Detect which cell encompasses the target text, then output its (x, y) center coordinate. 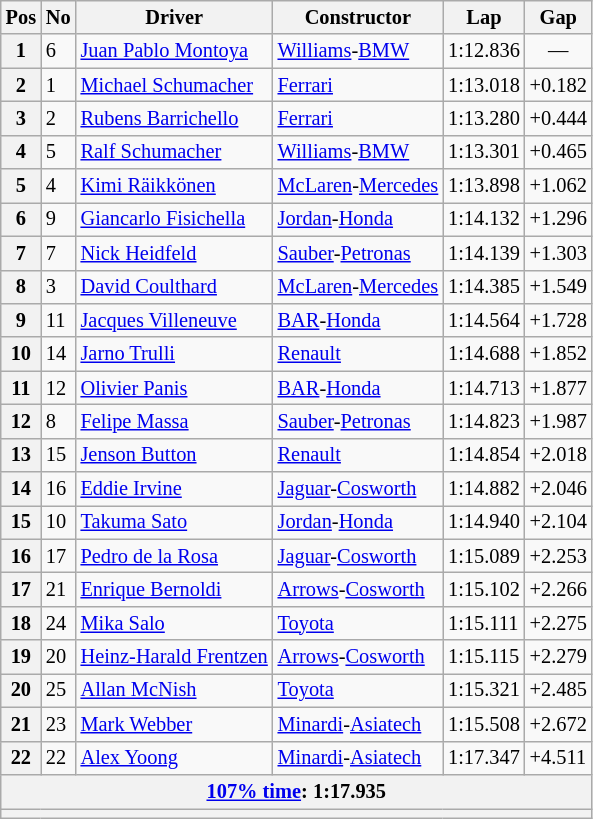
1:15.102 (484, 589)
Alex Yoong (174, 758)
+0.465 (558, 152)
+2.279 (558, 657)
1:14.688 (484, 354)
+2.672 (558, 724)
1:15.089 (484, 556)
Pedro de la Rosa (174, 556)
Constructor (358, 17)
+0.182 (558, 85)
+1.296 (558, 219)
Jacques Villeneuve (174, 320)
Allan McNish (174, 690)
Takuma Sato (174, 522)
+2.253 (558, 556)
+0.444 (558, 118)
13 (21, 455)
Lap (484, 17)
Mika Salo (174, 623)
1:13.018 (484, 85)
19 (21, 657)
1:14.564 (484, 320)
No (58, 17)
1:12.836 (484, 51)
Driver (174, 17)
1:14.713 (484, 388)
Gap (558, 17)
1:15.508 (484, 724)
25 (58, 690)
107% time: 1:17.935 (296, 791)
Ralf Schumacher (174, 152)
Pos (21, 17)
Giancarlo Fisichella (174, 219)
+1.852 (558, 354)
+1.303 (558, 253)
+2.046 (558, 489)
24 (58, 623)
1:15.321 (484, 690)
1:14.882 (484, 489)
+1.549 (558, 287)
+2.485 (558, 690)
+1.877 (558, 388)
+4.511 (558, 758)
Heinz-Harald Frentzen (174, 657)
+2.275 (558, 623)
1:15.111 (484, 623)
1:13.280 (484, 118)
+1.062 (558, 186)
1:15.115 (484, 657)
+1.728 (558, 320)
1:14.940 (484, 522)
Juan Pablo Montoya (174, 51)
Michael Schumacher (174, 85)
Eddie Irvine (174, 489)
1:14.854 (484, 455)
1:14.385 (484, 287)
Nick Heidfeld (174, 253)
18 (21, 623)
+1.987 (558, 421)
Kimi Räikkönen (174, 186)
Jenson Button (174, 455)
23 (58, 724)
Olivier Panis (174, 388)
1:13.898 (484, 186)
+2.018 (558, 455)
Rubens Barrichello (174, 118)
— (558, 51)
Jarno Trulli (174, 354)
1:14.139 (484, 253)
1:17.347 (484, 758)
1:13.301 (484, 152)
1:14.823 (484, 421)
David Coulthard (174, 287)
Mark Webber (174, 724)
Enrique Bernoldi (174, 589)
1:14.132 (484, 219)
+2.266 (558, 589)
Felipe Massa (174, 421)
+2.104 (558, 522)
